Output the (x, y) coordinate of the center of the cell containing the given text.  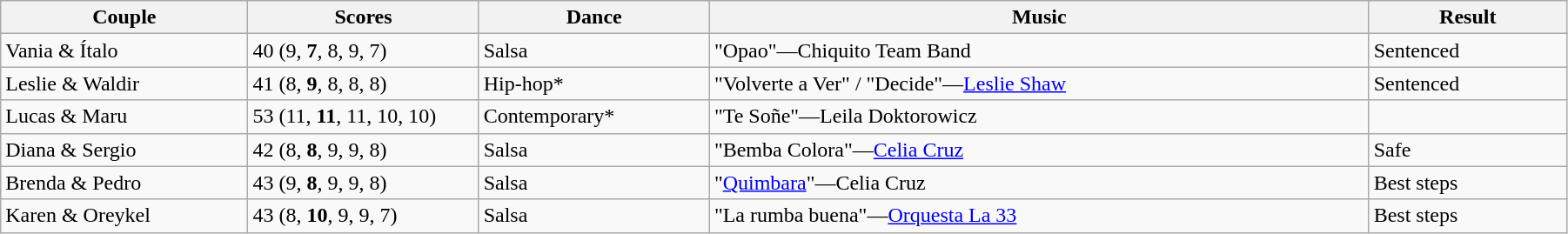
Leslie & Waldir (124, 84)
Dance (593, 17)
Diana & Sergio (124, 150)
Couple (124, 17)
"Quimbara"—Celia Cruz (1039, 183)
41 (8, 9, 8, 8, 8) (364, 84)
43 (9, 8, 9, 9, 8) (364, 183)
Result (1467, 17)
"Volverte a Ver" / "Decide"—Leslie Shaw (1039, 84)
Vania & Ítalo (124, 50)
Music (1039, 17)
"Te Soñe"—Leila Doktorowicz (1039, 117)
Karen & Oreykel (124, 216)
Safe (1467, 150)
Lucas & Maru (124, 117)
40 (9, 7, 8, 9, 7) (364, 50)
53 (11, 11, 11, 10, 10) (364, 117)
Hip-hop* (593, 84)
42 (8, 8, 9, 9, 8) (364, 150)
"Opao"—Chiquito Team Band (1039, 50)
43 (8, 10, 9, 9, 7) (364, 216)
Contemporary* (593, 117)
"Bemba Colora"—Celia Cruz (1039, 150)
Brenda & Pedro (124, 183)
Scores (364, 17)
"La rumba buena"—Orquesta La 33 (1039, 216)
